Find where the given text appears and provide that cell's center as [x, y] coordinate. 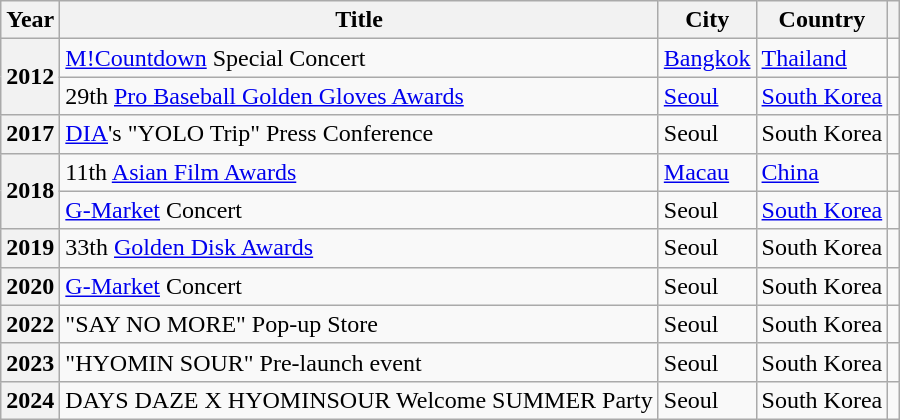
City [707, 20]
Country [822, 20]
Macau [707, 172]
China [822, 172]
2012 [30, 77]
33th Golden Disk Awards [359, 248]
2019 [30, 248]
Thailand [822, 58]
11th Asian Film Awards [359, 172]
DAYS DAZE X HYOMINSOUR Welcome SUMMER Party [359, 400]
M!Countdown Special Concert [359, 58]
2020 [30, 286]
2017 [30, 134]
2018 [30, 191]
Title [359, 20]
"SAY NO MORE" Pop-up Store [359, 324]
Year [30, 20]
2023 [30, 362]
DIA's "YOLO Trip" Press Conference [359, 134]
"HYOMIN SOUR" Pre-launch event [359, 362]
Bangkok [707, 58]
29th Pro Baseball Golden Gloves Awards [359, 96]
2024 [30, 400]
2022 [30, 324]
